Identify which cell holds the provided text, then report its [x, y] central coordinate. 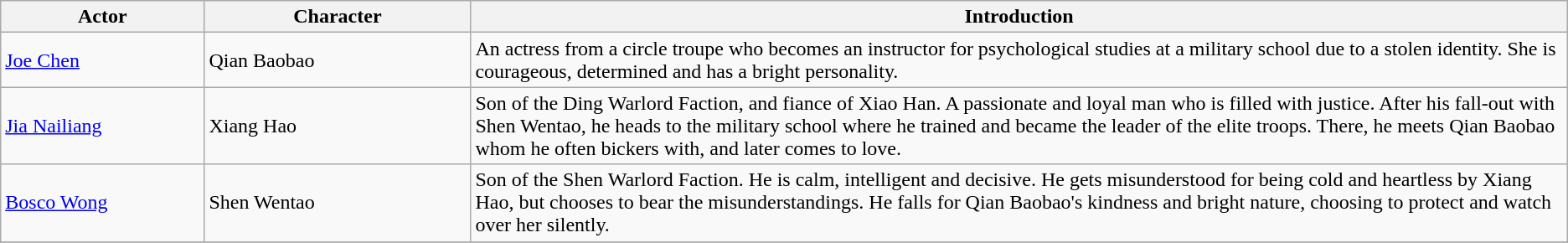
Joe Chen [102, 60]
Xiang Hao [338, 126]
Jia Nailiang [102, 126]
Bosco Wong [102, 203]
Actor [102, 17]
Qian Baobao [338, 60]
Shen Wentao [338, 203]
Introduction [1019, 17]
Character [338, 17]
